Search for the cell housing the specified text and yield its [X, Y] center coordinate. 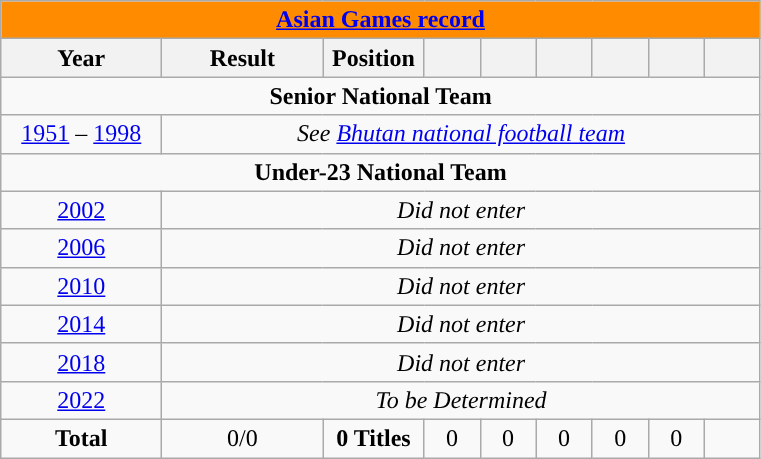
See Bhutan national football team [461, 134]
2014 [82, 324]
Under-23 National Team [381, 172]
1951 – 1998 [82, 134]
0 Titles [374, 438]
2010 [82, 286]
2002 [82, 210]
Senior National Team [381, 96]
Position [374, 58]
0/0 [242, 438]
To be Determined [461, 400]
Result [242, 58]
Asian Games record [381, 20]
2006 [82, 248]
Year [82, 58]
2018 [82, 362]
2022 [82, 400]
Total [82, 438]
